Return (X, Y) of the center of cell containing provided text 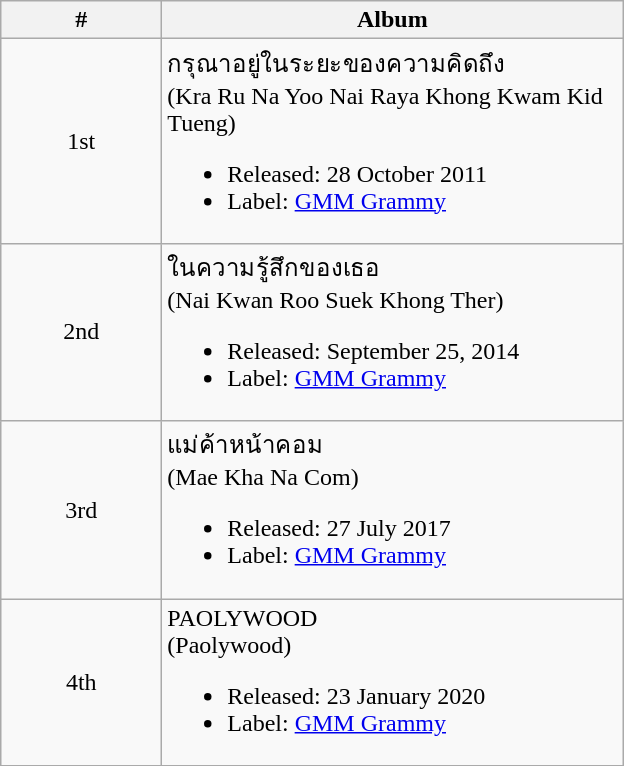
# (82, 20)
2nd (82, 332)
1st (82, 142)
แม่ค้าหน้าคอม(Mae Kha Na Com)Released: 27 July 2017Label: GMM Grammy (392, 510)
4th (82, 682)
Album (392, 20)
PAOLYWOOD(Paolywood)Released: 23 January 2020Label: GMM Grammy (392, 682)
กรุณาอยู่ในระยะของความคิดถึง(Kra Ru Na Yoo Nai Raya Khong Kwam Kid Tueng)Released: 28 October 2011Label: GMM Grammy (392, 142)
3rd (82, 510)
ในความรู้สึกของเธอ(Nai Kwan Roo Suek Khong Ther)Released: September 25, 2014Label: GMM Grammy (392, 332)
